Pinpoint the cell where the given text exists, returning its [x, y] midpoint coordinate. 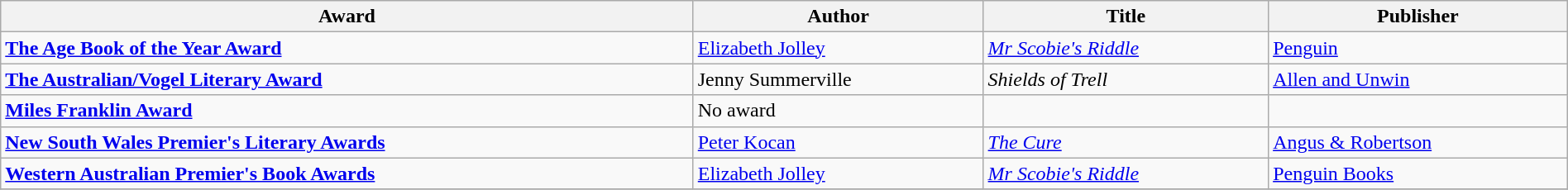
Publisher [1418, 17]
Shields of Trell [1126, 79]
Angus & Robertson [1418, 142]
New South Wales Premier's Literary Awards [347, 142]
Western Australian Premier's Book Awards [347, 173]
Penguin [1418, 48]
Title [1126, 17]
The Cure [1126, 142]
Author [839, 17]
No award [839, 111]
Allen and Unwin [1418, 79]
The Age Book of the Year Award [347, 48]
Jenny Summerville [839, 79]
The Australian/Vogel Literary Award [347, 79]
Award [347, 17]
Miles Franklin Award [347, 111]
Penguin Books [1418, 173]
Peter Kocan [839, 142]
